Return (x, y) of the center of cell containing provided text 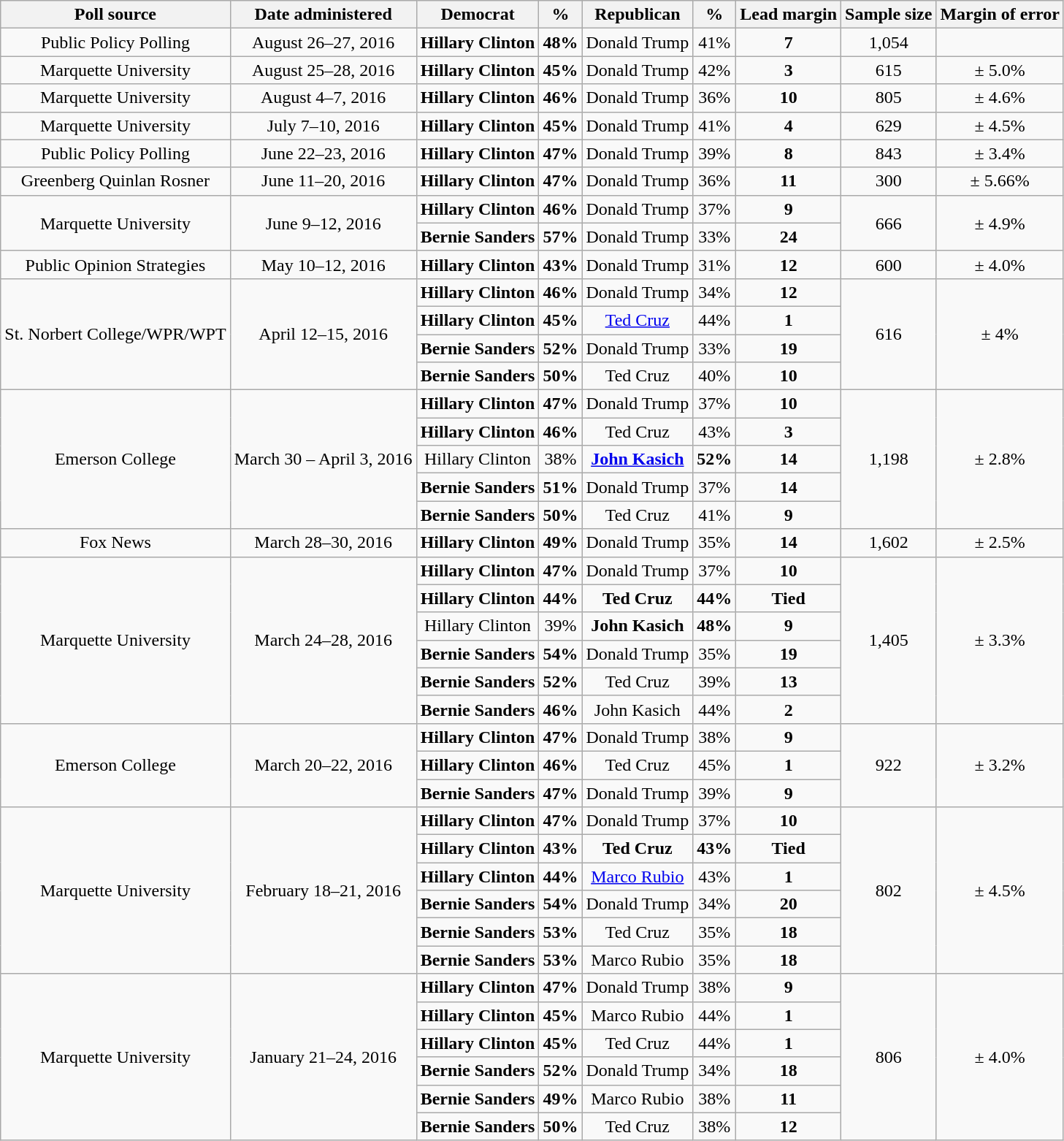
8 (789, 153)
802 (889, 890)
806 (889, 1057)
January 21–24, 2016 (323, 1057)
4 (789, 126)
13 (789, 682)
± 5.66% (1000, 181)
805 (889, 98)
Margin of error (1000, 15)
Sample size (889, 15)
March 20–22, 2016 (323, 765)
Republican (638, 15)
Date administered (323, 15)
March 28–30, 2016 (323, 543)
1,198 (889, 459)
616 (889, 334)
31% (714, 264)
Public Opinion Strategies (115, 264)
August 4–7, 2016 (323, 98)
2 (789, 709)
June 22–23, 2016 (323, 153)
600 (889, 264)
± 3.2% (1000, 765)
51% (561, 487)
24 (789, 237)
42% (714, 70)
666 (889, 223)
± 2.5% (1000, 543)
± 4% (1000, 334)
1,602 (889, 543)
7 (789, 42)
Poll source (115, 15)
May 10–12, 2016 (323, 264)
March 30 – April 3, 2016 (323, 459)
± 4.9% (1000, 223)
February 18–21, 2016 (323, 890)
August 26–27, 2016 (323, 42)
629 (889, 126)
1,054 (889, 42)
March 24–28, 2016 (323, 640)
August 25–28, 2016 (323, 70)
± 5.0% (1000, 70)
1,405 (889, 640)
Democrat (478, 15)
June 9–12, 2016 (323, 223)
20 (789, 904)
± 4.6% (1000, 98)
± 3.3% (1000, 640)
Lead margin (789, 15)
57% (561, 237)
± 2.8% (1000, 459)
843 (889, 153)
± 3.4% (1000, 153)
40% (714, 376)
922 (889, 765)
June 11–20, 2016 (323, 181)
April 12–15, 2016 (323, 334)
Fox News (115, 543)
Greenberg Quinlan Rosner (115, 181)
July 7–10, 2016 (323, 126)
St. Norbert College/WPR/WPT (115, 334)
300 (889, 181)
615 (889, 70)
